Capture the cell that displays the provided text and extract its [X, Y] central coordinate. 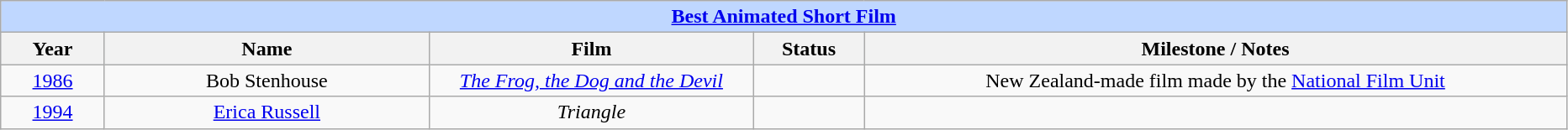
Triangle [591, 112]
Name [267, 49]
New Zealand-made film made by the National Film Unit [1216, 81]
1994 [53, 112]
Film [591, 49]
Year [53, 49]
Erica Russell [267, 112]
The Frog, the Dog and the Devil [591, 81]
Status [809, 49]
Bob Stenhouse [267, 81]
1986 [53, 81]
Milestone / Notes [1216, 49]
Best Animated Short Film [784, 17]
